Scan for the cell matching the given text and deliver its [x, y] coordinate at center. 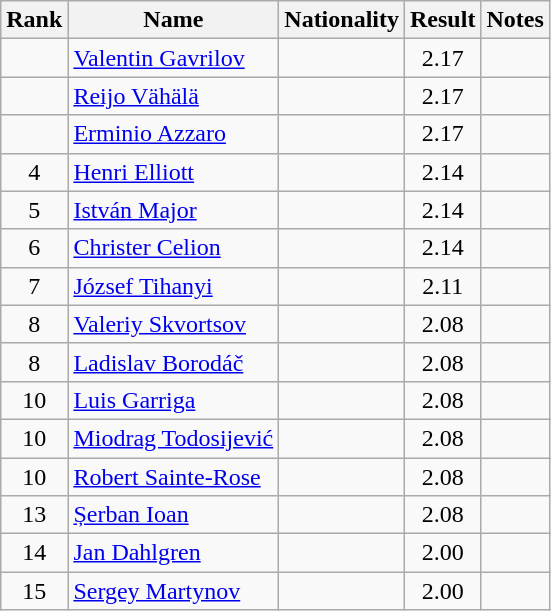
Jan Dahlgren [174, 553]
Notes [515, 20]
4 [34, 172]
Rank [34, 20]
14 [34, 553]
Name [174, 20]
Erminio Azzaro [174, 134]
Nationality [342, 20]
Valentin Gavrilov [174, 58]
Luis Garriga [174, 400]
13 [34, 515]
Miodrag Todosijević [174, 438]
2.11 [443, 286]
Henri Elliott [174, 172]
Valeriy Skvortsov [174, 324]
Robert Sainte-Rose [174, 477]
Ladislav Borodáč [174, 362]
István Major [174, 210]
7 [34, 286]
15 [34, 591]
Reijo Vähälä [174, 96]
József Tihanyi [174, 286]
6 [34, 248]
Șerban Ioan [174, 515]
Result [443, 20]
5 [34, 210]
Sergey Martynov [174, 591]
Christer Celion [174, 248]
